Search for the cell housing the specified text and yield its (X, Y) center coordinate. 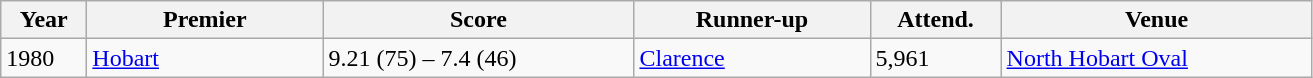
Venue (1156, 20)
Runner-up (752, 20)
Score (478, 20)
Clarence (752, 58)
1980 (44, 58)
Premier (205, 20)
Year (44, 20)
North Hobart Oval (1156, 58)
5,961 (936, 58)
9.21 (75) – 7.4 (46) (478, 58)
Hobart (205, 58)
Attend. (936, 20)
